Scan for the cell matching the given text and deliver its [x, y] coordinate at center. 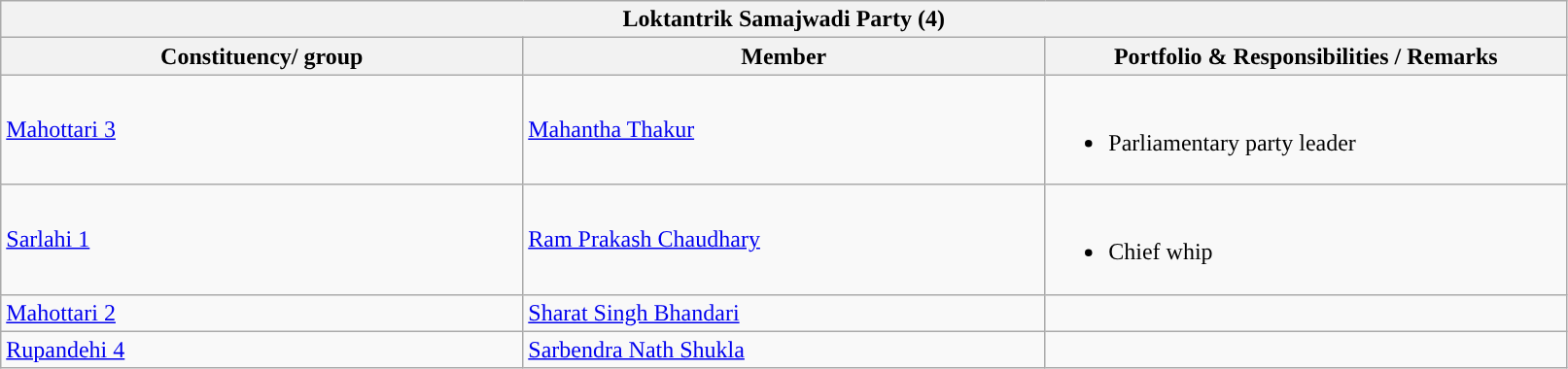
Chief whip [1307, 239]
Loktantrik Samajwadi Party (4) [784, 19]
Mahantha Thakur [784, 130]
Mahottari 3 [262, 130]
Member [784, 56]
Sarbendra Nath Shukla [784, 350]
Sharat Singh Bhandari [784, 313]
Mahottari 2 [262, 313]
Ram Prakash Chaudhary [784, 239]
Sarlahi 1 [262, 239]
Constituency/ group [262, 56]
Rupandehi 4 [262, 350]
Portfolio & Responsibilities / Remarks [1307, 56]
Parliamentary party leader [1307, 130]
